Find where the given text appears and provide that cell's center as (x, y) coordinate. 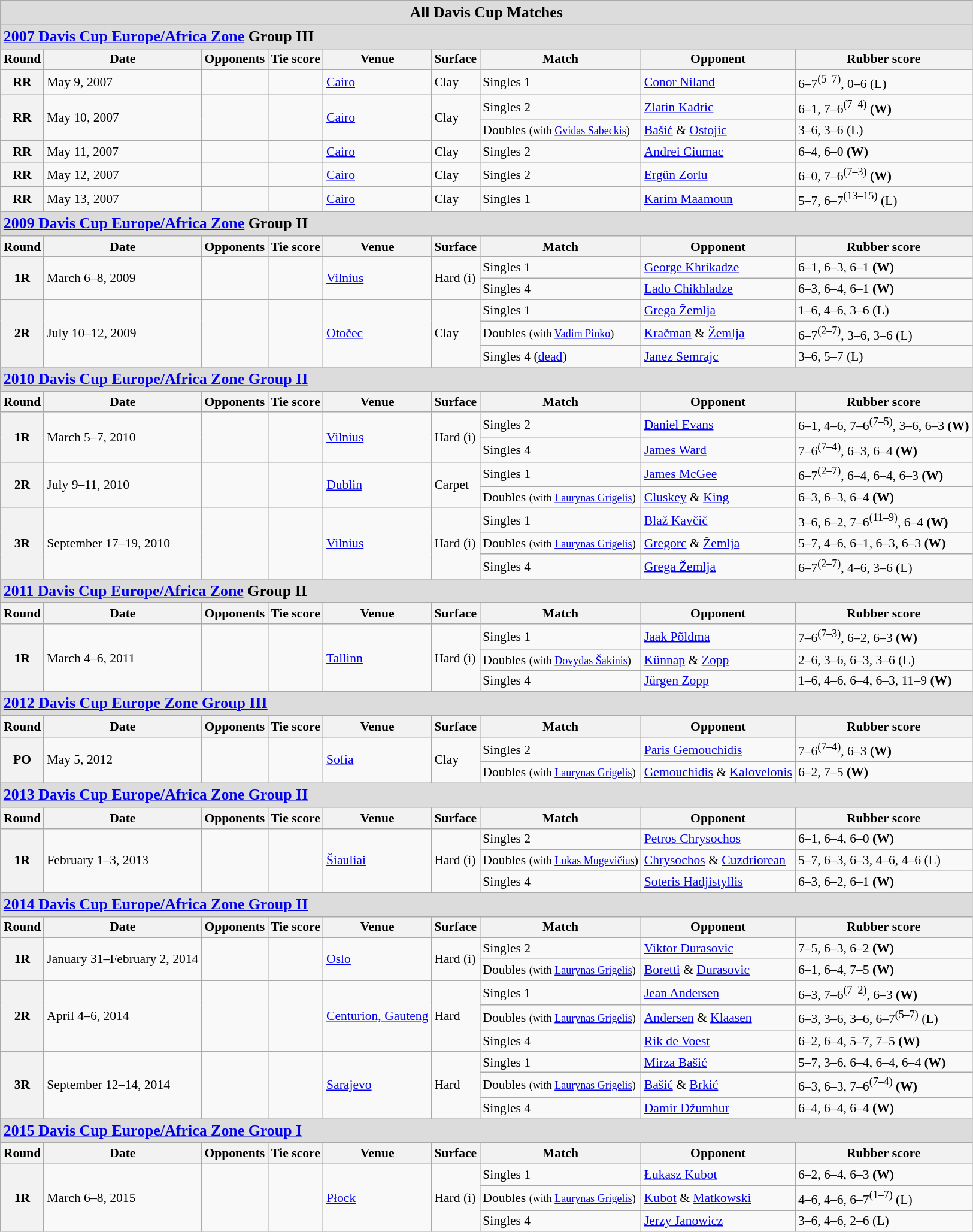
Janez Semrajc (719, 356)
Bašić & Ostojic (719, 131)
6–3, 6–3, 6–4 (W) (884, 498)
3–6, 3–6 (L) (884, 131)
Andersen & Klaasen (719, 1018)
Conor Niland (719, 83)
Jerzy Janowicz (719, 1221)
2013 Davis Cup Europe/Africa Zone Group II (486, 795)
2007 Davis Cup Europe/Africa Zone Group III (486, 37)
Gemouchidis & Kalovelonis (719, 773)
February 1–3, 2013 (122, 860)
2015 Davis Cup Europe/Africa Zone Group I (486, 1131)
Sofia (377, 761)
James McGee (719, 474)
Tallinn (377, 658)
6–1, 6–4, 7–5 (W) (884, 970)
6–7(2–7), 4–6, 3–6 (L) (884, 567)
7–6(7–4), 6–3, 6–4 (W) (884, 449)
Daniel Evans (719, 425)
2010 Davis Cup Europe/Africa Zone Group II (486, 379)
September 12–14, 2014 (122, 1085)
5–7, 4–6, 6–1, 6–3, 6–3 (W) (884, 544)
Šiauliai (377, 860)
Rik de Voest (719, 1041)
Petros Chrysochos (719, 839)
Chrysochos & Cuzdriorean (719, 861)
Jean Andersen (719, 993)
2–6, 3–6, 6–3, 3–6 (L) (884, 660)
6–2, 7–5 (W) (884, 773)
3–6, 5–7 (L) (884, 356)
7–6(7–4), 6–3 (W) (884, 750)
Zlatin Kadric (719, 107)
Łukasz Kubot (719, 1175)
Jürgen Zopp (719, 681)
Carpet (455, 485)
6–7(2–7), 3–6, 3–6 (L) (884, 333)
Paris Gemouchidis (719, 750)
May 12, 2007 (122, 175)
Doubles (with Gvidas Sabeckis) (560, 131)
7–5, 6–3, 6–2 (W) (884, 949)
3–6, 6–2, 7–6(11–9), 6–4 (W) (884, 520)
Viktor Durasovic (719, 949)
Kračman & Žemlja (719, 333)
Doubles (with Dovydas Šakinis) (560, 660)
7–6(7–3), 6–2, 6–3 (W) (884, 636)
6–0, 7–6(7–3) (W) (884, 175)
6–4, 6–0 (W) (884, 152)
September 17–19, 2010 (122, 543)
6–1, 4–6, 7–6(7–5), 3–6, 6–3 (W) (884, 425)
March 6–8, 2009 (122, 278)
6–4, 6–4, 6–4 (W) (884, 1109)
George Khrikadze (719, 268)
Blaž Kavčič (719, 520)
6–7(5–7), 0–6 (L) (884, 83)
2009 Davis Cup Europe/Africa Zone Group II (486, 224)
Damir Džumhur (719, 1109)
2014 Davis Cup Europe/Africa Zone Group II (486, 904)
March 6–8, 2015 (122, 1198)
March 4–6, 2011 (122, 658)
5–7, 6–3, 6–3, 4–6, 4–6 (L) (884, 861)
Karim Maamoun (719, 199)
6–1, 6–4, 6–0 (W) (884, 839)
April 4–6, 2014 (122, 1016)
Singles 4 (dead) (560, 356)
1–6, 4–6, 6–4, 6–3, 11–9 (W) (884, 681)
6–7(2–7), 6–4, 6–4, 6–3 (W) (884, 474)
6–1, 7–6(7–4) (W) (884, 107)
May 13, 2007 (122, 199)
6–2, 6–4, 5–7, 7–5 (W) (884, 1041)
6–3, 3–6, 3–6, 6–7(5–7) (L) (884, 1018)
Dublin (377, 485)
James Ward (719, 449)
May 5, 2012 (122, 761)
May 10, 2007 (122, 117)
Doubles (with Lukas Mugevičius) (560, 861)
2012 Davis Cup Europe Zone Group III (486, 704)
Płock (377, 1198)
Jaak Põldma (719, 636)
PO (23, 761)
Soteris Hadjistyllis (719, 882)
Cluskey & King (719, 498)
6–3, 7–6(7–2), 6–3 (W) (884, 993)
Mirza Bašić (719, 1063)
Ergün Zorlu (719, 175)
All Davis Cup Matches (486, 13)
July 10–12, 2009 (122, 334)
4–6, 4–6, 6–7(1–7) (L) (884, 1198)
5–7, 3–6, 6–4, 6–4, 6–4 (W) (884, 1063)
Doubles (with Vadim Pinko) (560, 333)
March 5–7, 2010 (122, 437)
6–2, 6–4, 6–3 (W) (884, 1175)
Künnap & Zopp (719, 660)
Boretti & Durasovic (719, 970)
6–3, 6–3, 7–6(7–4) (W) (884, 1085)
Lado Chikhladze (719, 289)
6–3, 6–2, 6–1 (W) (884, 882)
1–6, 4–6, 3–6 (L) (884, 311)
3–6, 4–6, 2–6 (L) (884, 1221)
May 11, 2007 (122, 152)
July 9–11, 2010 (122, 485)
6–1, 6–3, 6–1 (W) (884, 268)
Oslo (377, 959)
May 9, 2007 (122, 83)
Kubot & Matkowski (719, 1198)
Andrei Ciumac (719, 152)
6–3, 6–4, 6–1 (W) (884, 289)
Otočec (377, 334)
Centurion, Gauteng (377, 1016)
2011 Davis Cup Europe/Africa Zone Group II (486, 591)
5–7, 6–7(13–15) (L) (884, 199)
Bašić & Brkić (719, 1085)
Sarajevo (377, 1085)
January 31–February 2, 2014 (122, 959)
Gregorc & Žemlja (719, 544)
